Locate the cell with the specified text and output its (X, Y) center coordinate. 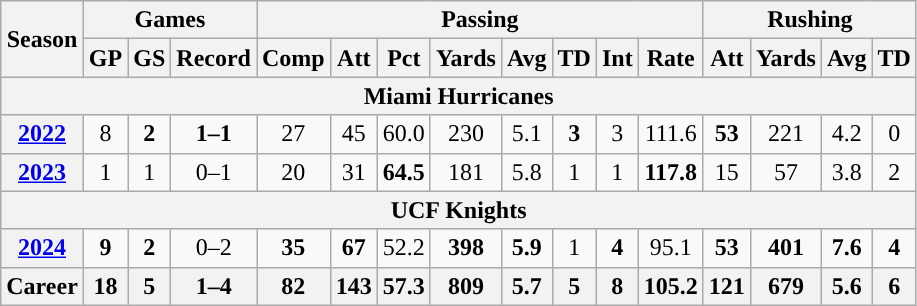
5.1 (526, 134)
5.8 (526, 172)
57.3 (404, 286)
0–1 (214, 172)
0–2 (214, 248)
679 (786, 286)
401 (786, 248)
60.0 (404, 134)
Comp (293, 58)
UCF Knights (459, 210)
20 (293, 172)
9 (105, 248)
143 (354, 286)
52.2 (404, 248)
5.7 (526, 286)
45 (354, 134)
GS (150, 58)
Pct (404, 58)
5.9 (526, 248)
35 (293, 248)
Season (42, 39)
3.8 (846, 172)
31 (354, 172)
27 (293, 134)
Int (617, 58)
1–4 (214, 286)
111.6 (670, 134)
Rushing (810, 20)
121 (726, 286)
18 (105, 286)
230 (466, 134)
Miami Hurricanes (459, 96)
82 (293, 286)
Record (214, 58)
GP (105, 58)
15 (726, 172)
1–1 (214, 134)
4.2 (846, 134)
Games (170, 20)
221 (786, 134)
Passing (480, 20)
64.5 (404, 172)
809 (466, 286)
105.2 (670, 286)
2022 (42, 134)
0 (894, 134)
95.1 (670, 248)
2024 (42, 248)
Rate (670, 58)
5.6 (846, 286)
6 (894, 286)
117.8 (670, 172)
Career (42, 286)
2023 (42, 172)
67 (354, 248)
7.6 (846, 248)
57 (786, 172)
181 (466, 172)
398 (466, 248)
